Output the (x, y) coordinate of the center of the cell containing the given text.  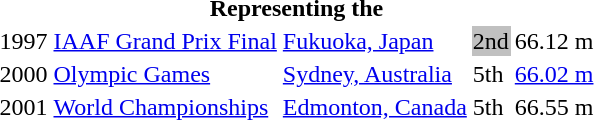
Fukuoka, Japan (374, 41)
Olympic Games (165, 74)
IAAF Grand Prix Final (165, 41)
Sydney, Australia (374, 74)
5th (490, 74)
2nd (490, 41)
